Scan for the cell matching the given text and deliver its (X, Y) coordinate at center. 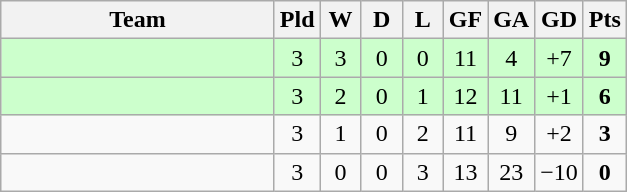
6 (604, 96)
Pld (297, 20)
GD (560, 20)
W (340, 20)
4 (512, 58)
−10 (560, 172)
Team (138, 20)
23 (512, 172)
L (422, 20)
+1 (560, 96)
+7 (560, 58)
D (382, 20)
GA (512, 20)
GF (465, 20)
13 (465, 172)
12 (465, 96)
+2 (560, 134)
Pts (604, 20)
